Scan for the cell matching the given text and deliver its [X, Y] coordinate at center. 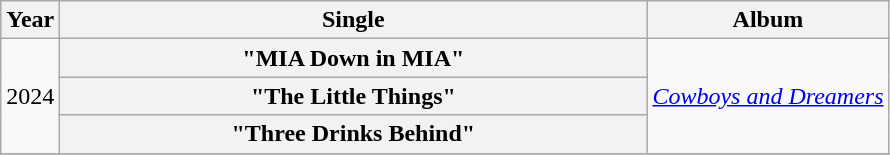
Cowboys and Dreamers [768, 96]
"The Little Things" [354, 96]
2024 [30, 96]
"MIA Down in MIA" [354, 58]
Single [354, 20]
Year [30, 20]
"Three Drinks Behind" [354, 134]
Album [768, 20]
